Provide the (X, Y) coordinate of the cell's center where the given text is located.  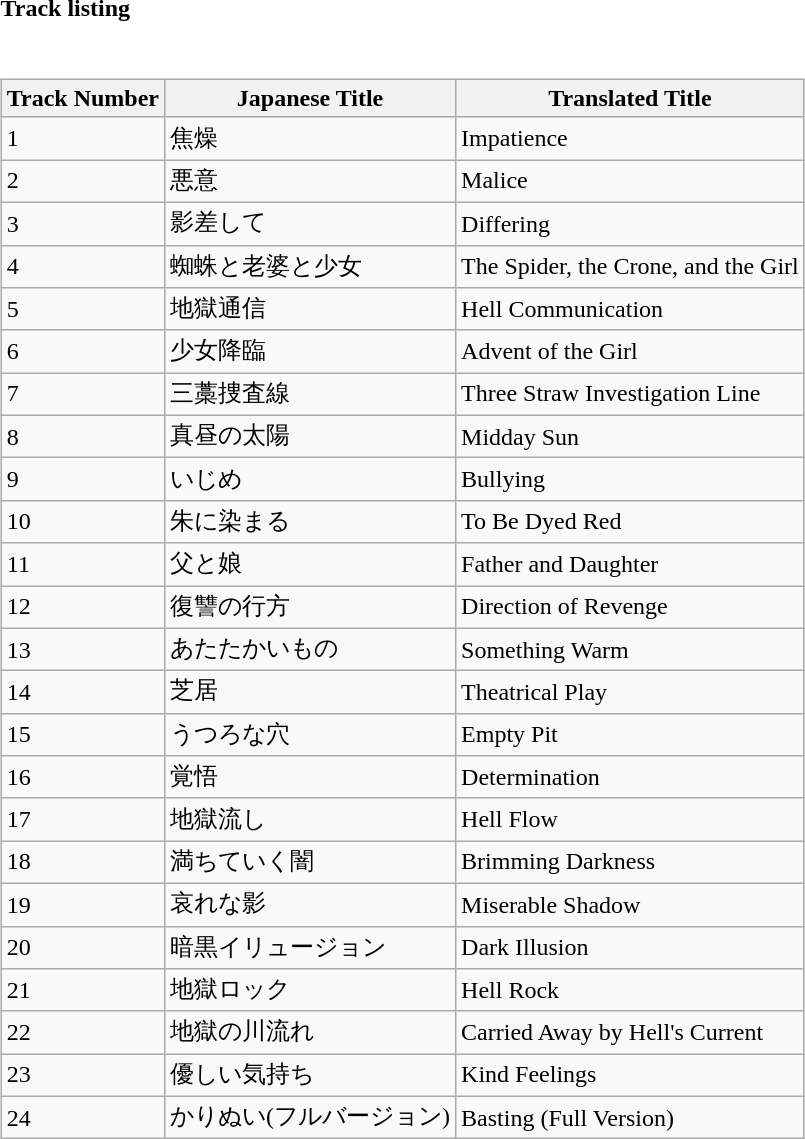
朱に染まる (310, 522)
満ちていく闇 (310, 862)
19 (82, 904)
Dark Illusion (630, 948)
あたたかいもの (310, 650)
To Be Dyed Red (630, 522)
復讐の行方 (310, 608)
Miserable Shadow (630, 904)
1 (82, 138)
焦燥 (310, 138)
17 (82, 820)
父と娘 (310, 564)
Empty Pit (630, 734)
Hell Rock (630, 990)
地獄流し (310, 820)
三藁捜査線 (310, 394)
Brimming Darkness (630, 862)
9 (82, 480)
悪意 (310, 182)
16 (82, 778)
Midday Sun (630, 436)
Something Warm (630, 650)
芝居 (310, 692)
12 (82, 608)
5 (82, 310)
6 (82, 352)
Track Number (82, 98)
7 (82, 394)
2 (82, 182)
15 (82, 734)
Impatience (630, 138)
Kind Feelings (630, 1076)
10 (82, 522)
Advent of the Girl (630, 352)
うつろな穴 (310, 734)
24 (82, 1118)
4 (82, 266)
暗黒イリュージョン (310, 948)
かりぬい(フルバージョン) (310, 1118)
11 (82, 564)
優しい気持ち (310, 1076)
Differing (630, 224)
いじめ (310, 480)
3 (82, 224)
哀れな影 (310, 904)
Determination (630, 778)
Bullying (630, 480)
Direction of Revenge (630, 608)
Theatrical Play (630, 692)
18 (82, 862)
13 (82, 650)
8 (82, 436)
The Spider, the Crone, and the Girl (630, 266)
Malice (630, 182)
少女降臨 (310, 352)
Hell Flow (630, 820)
14 (82, 692)
22 (82, 1032)
覚悟 (310, 778)
地獄ロック (310, 990)
Translated Title (630, 98)
23 (82, 1076)
地獄通信 (310, 310)
影差して (310, 224)
Basting (Full Version) (630, 1118)
Three Straw Investigation Line (630, 394)
Hell Communication (630, 310)
真昼の太陽 (310, 436)
Father and Daughter (630, 564)
Japanese Title (310, 98)
蜘蛛と老婆と少女 (310, 266)
20 (82, 948)
Carried Away by Hell's Current (630, 1032)
地獄の川流れ (310, 1032)
21 (82, 990)
